Return the [x, y] coordinate for the center point of the cell that contains the specified text.  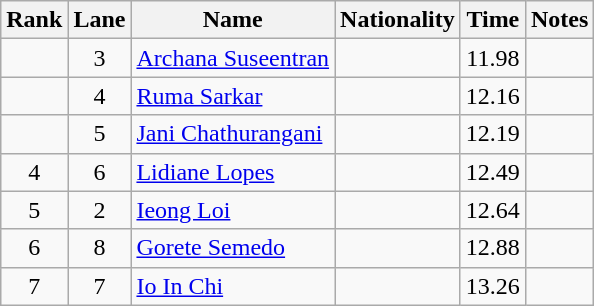
12.19 [492, 134]
Time [492, 20]
13.26 [492, 286]
Ieong Loi [233, 210]
8 [100, 248]
12.49 [492, 172]
Lidiane Lopes [233, 172]
3 [100, 58]
Ruma Sarkar [233, 96]
Rank [34, 20]
Archana Suseentran [233, 58]
12.88 [492, 248]
12.16 [492, 96]
Io In Chi [233, 286]
Gorete Semedo [233, 248]
2 [100, 210]
Notes [559, 20]
12.64 [492, 210]
Name [233, 20]
Nationality [398, 20]
11.98 [492, 58]
Lane [100, 20]
Jani Chathurangani [233, 134]
